Capture the cell that displays the provided text and extract its [x, y] central coordinate. 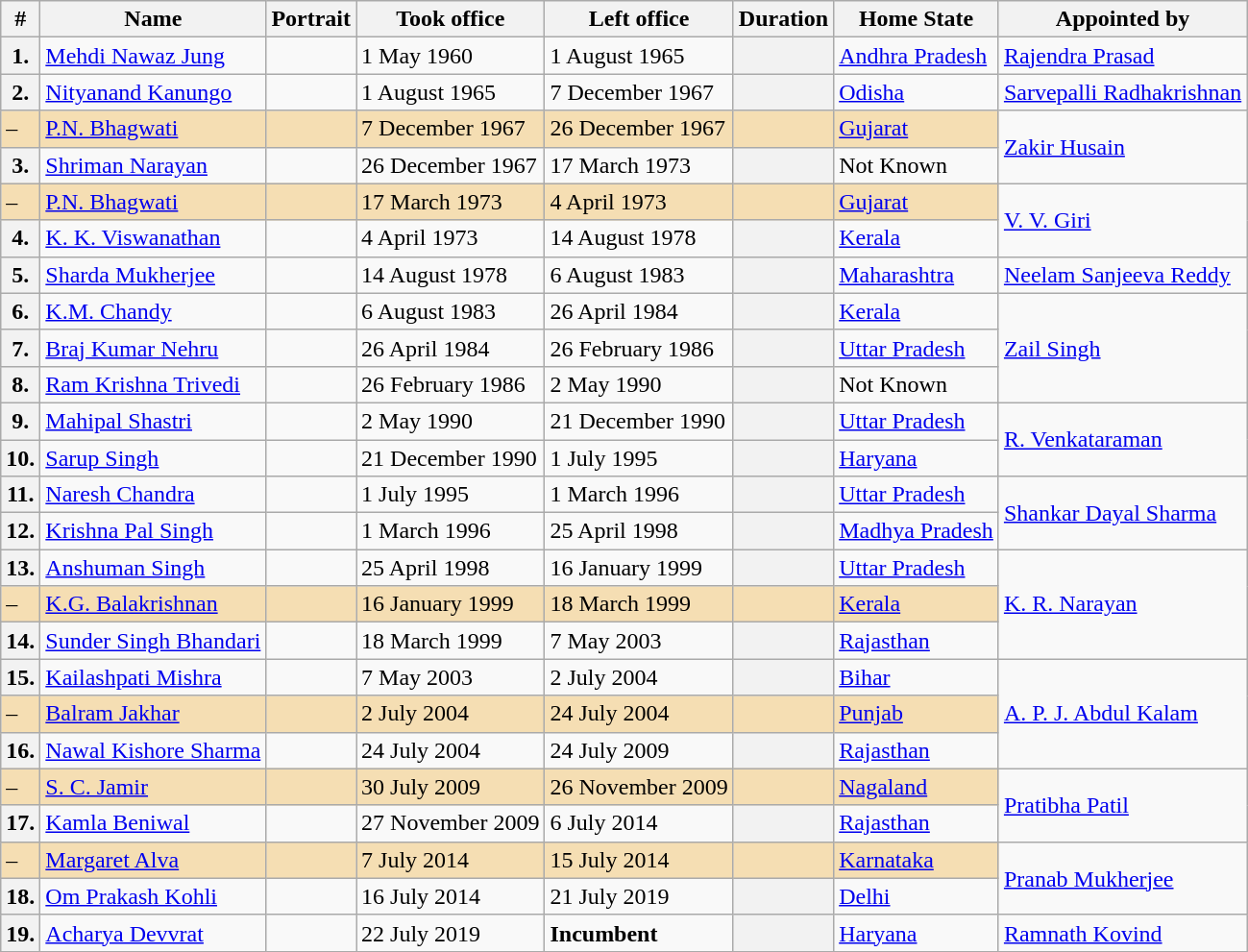
15. [21, 677]
17. [21, 823]
Nawal Kishore Sharma [154, 750]
1 May 1960 [451, 56]
Appointed by [1122, 19]
27 November 2009 [451, 823]
R. Venkataraman [1122, 439]
6 July 2014 [639, 823]
K. R. Narayan [1122, 604]
Odisha [917, 92]
1. [21, 56]
5. [21, 275]
24 July 2009 [639, 750]
Anshuman Singh [154, 568]
Krishna Pal Singh [154, 531]
# [21, 19]
Ram Krishna Trivedi [154, 384]
30 July 2009 [451, 787]
2. [21, 92]
9. [21, 421]
Balram Jakhar [154, 714]
K.M. Chandy [154, 311]
Shriman Narayan [154, 165]
4. [21, 238]
6. [21, 311]
Maharashtra [917, 275]
7 July 2014 [451, 860]
10. [21, 458]
3. [21, 165]
Mahipal Shastri [154, 421]
Shankar Dayal Sharma [1122, 513]
16. [21, 750]
Madhya Pradesh [917, 531]
Delhi [917, 896]
Om Prakash Kohli [154, 896]
Neelam Sanjeeva Reddy [1122, 275]
Incumbent [639, 933]
11. [21, 495]
Andhra Pradesh [917, 56]
Duration [783, 19]
16 July 2014 [451, 896]
Mehdi Nawaz Jung [154, 56]
Karnataka [917, 860]
Naresh Chandra [154, 495]
7. [21, 348]
Rajendra Prasad [1122, 56]
Sharda Mukherjee [154, 275]
26 November 2009 [639, 787]
Ramnath Kovind [1122, 933]
Pratibha Patil [1122, 805]
14. [21, 641]
Nagaland [917, 787]
22 July 2019 [451, 933]
Kamla Beniwal [154, 823]
K. K. Viswanathan [154, 238]
Kailashpati Mishra [154, 677]
19. [21, 933]
Margaret Alva [154, 860]
S. C. Jamir [154, 787]
Nityanand Kanungo [154, 92]
8. [21, 384]
Punjab [917, 714]
Name [154, 19]
V. V. Giri [1122, 220]
Sunder Singh Bhandari [154, 641]
15 July 2014 [639, 860]
Pranab Mukherjee [1122, 878]
A. P. J. Abdul Kalam [1122, 714]
Braj Kumar Nehru [154, 348]
Bihar [917, 677]
K.G. Balakrishnan [154, 604]
18. [21, 896]
Acharya Devvrat [154, 933]
Portrait [311, 19]
Zakir Husain [1122, 147]
Zail Singh [1122, 348]
Sarup Singh [154, 458]
Took office [451, 19]
12. [21, 531]
Home State [917, 19]
Sarvepalli Radhakrishnan [1122, 92]
13. [21, 568]
Left office [639, 19]
21 July 2019 [639, 896]
